Return the [x, y] coordinate for the center point of the cell that contains the specified text.  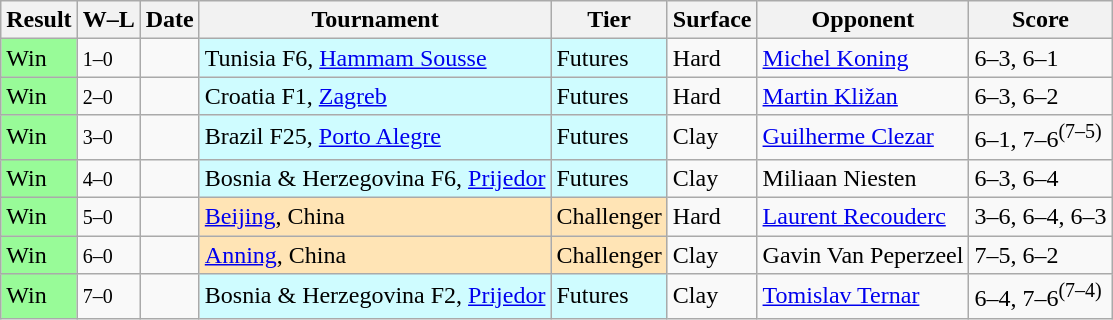
6–3, 6–1 [1040, 58]
Bosnia & Herzegovina F2, Prijedor [375, 296]
7–0 [108, 296]
Result [39, 20]
Score [1040, 20]
Anning, China [375, 255]
6–3, 6–2 [1040, 96]
1–0 [108, 58]
Guilherme Clezar [863, 138]
Martin Kližan [863, 96]
Tunisia F6, Hammam Sousse [375, 58]
Croatia F1, Zagreb [375, 96]
W–L [108, 20]
Tier [609, 20]
5–0 [108, 217]
Miliaan Niesten [863, 178]
6–3, 6–4 [1040, 178]
Bosnia & Herzegovina F6, Prijedor [375, 178]
3–0 [108, 138]
6–4, 7–6(7–4) [1040, 296]
Tomislav Ternar [863, 296]
Opponent [863, 20]
Tournament [375, 20]
Beijing, China [375, 217]
Brazil F25, Porto Alegre [375, 138]
2–0 [108, 96]
Laurent Recouderc [863, 217]
Gavin Van Peperzeel [863, 255]
Michel Koning [863, 58]
6–0 [108, 255]
Date [170, 20]
Surface [712, 20]
4–0 [108, 178]
3–6, 6–4, 6–3 [1040, 217]
7–5, 6–2 [1040, 255]
6–1, 7–6(7–5) [1040, 138]
